Return (x, y) of the center of cell containing provided text 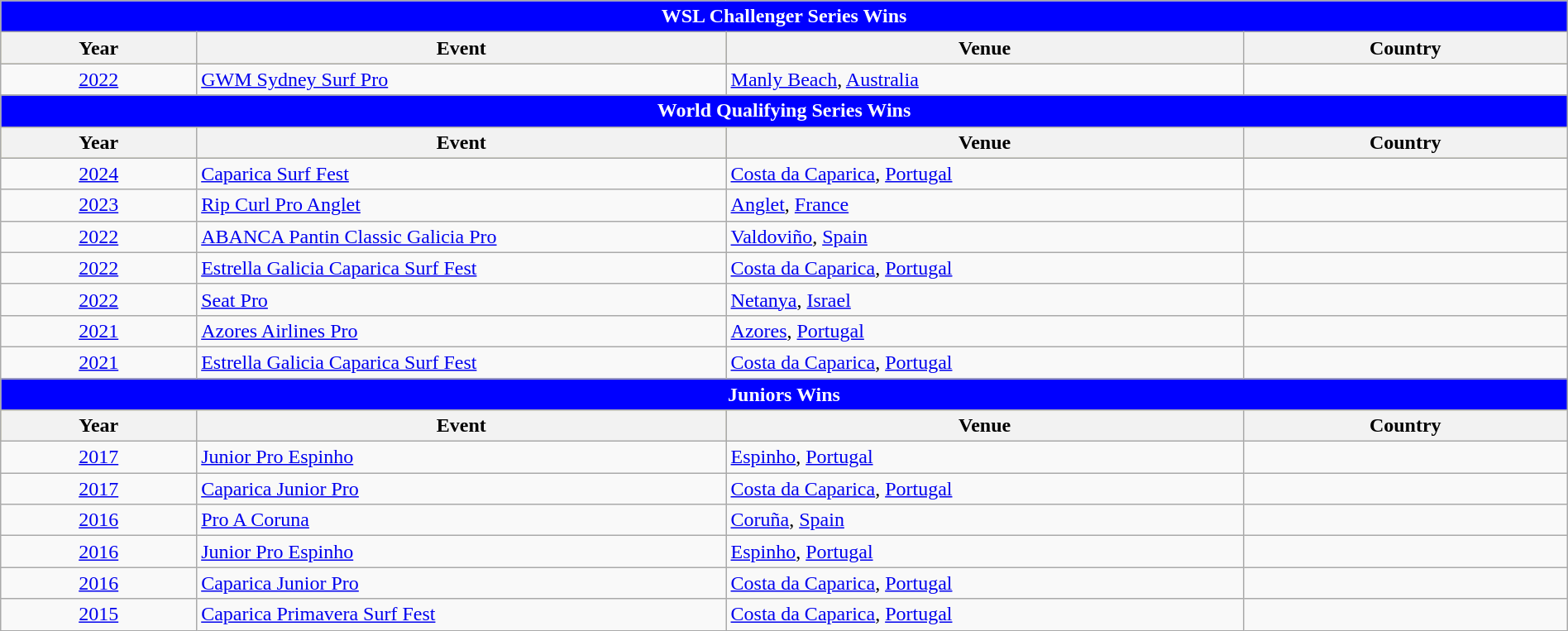
Netanya, Israel (984, 299)
Caparica Surf Fest (461, 174)
Caparica Primavera Surf Fest (461, 614)
Seat Pro (461, 299)
Anglet, France (984, 205)
ABANCA Pantin Classic Galicia Pro (461, 237)
Azores Airlines Pro (461, 331)
World Qualifying Series Wins (784, 111)
Valdoviño, Spain (984, 237)
2024 (99, 174)
WSL Challenger Series Wins (784, 17)
Azores, Portugal (984, 331)
Rip Curl Pro Anglet (461, 205)
2015 (99, 614)
GWM Sydney Surf Pro (461, 79)
2023 (99, 205)
Juniors Wins (784, 394)
Manly Beach, Australia (984, 79)
Coruña, Spain (984, 520)
Pro A Coruna (461, 520)
